Extract the (X, Y) coordinate from the center of the cell holding the provided text.  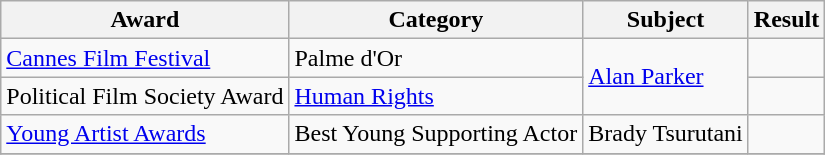
Alan Parker (666, 77)
Subject (666, 20)
Young Artist Awards (145, 134)
Cannes Film Festival (145, 58)
Result (786, 20)
Category (436, 20)
Best Young Supporting Actor (436, 134)
Human Rights (436, 96)
Palme d'Or (436, 58)
Award (145, 20)
Political Film Society Award (145, 96)
Brady Tsurutani (666, 134)
